Find where the given text appears and provide that cell's center as (X, Y) coordinate. 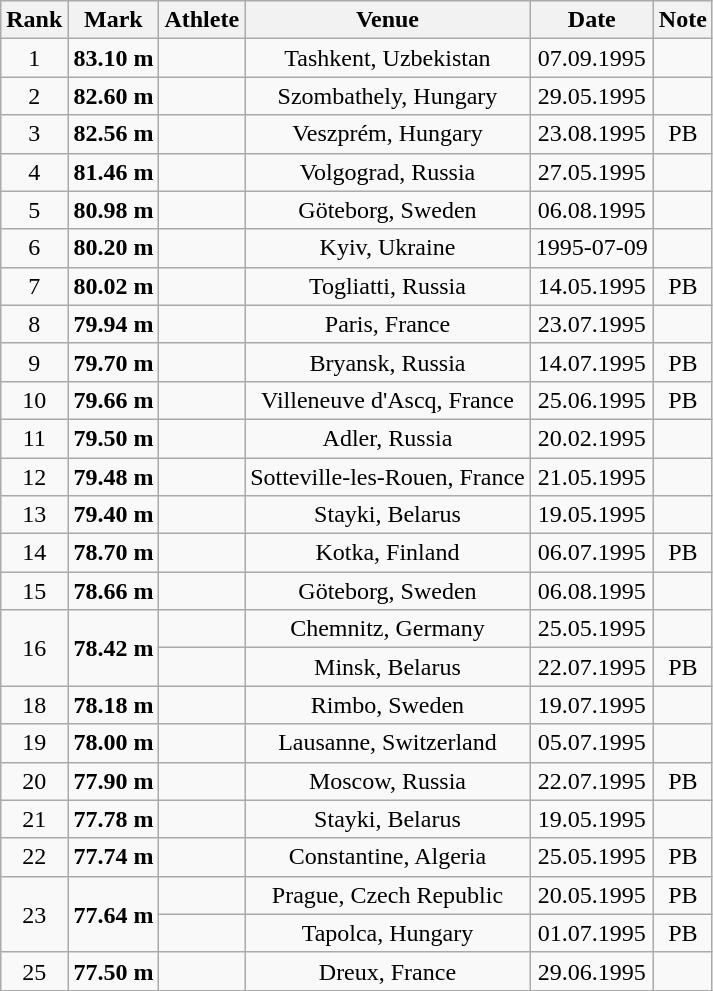
14.07.1995 (592, 362)
77.78 m (114, 819)
78.42 m (114, 648)
Note (682, 20)
79.48 m (114, 477)
05.07.1995 (592, 743)
83.10 m (114, 58)
78.70 m (114, 553)
19.07.1995 (592, 705)
Dreux, France (388, 971)
Kotka, Finland (388, 553)
Paris, France (388, 324)
6 (34, 248)
Bryansk, Russia (388, 362)
Venue (388, 20)
Chemnitz, Germany (388, 629)
77.90 m (114, 781)
82.60 m (114, 96)
21.05.1995 (592, 477)
13 (34, 515)
Minsk, Belarus (388, 667)
Prague, Czech Republic (388, 895)
Villeneuve d'Ascq, France (388, 400)
Rank (34, 20)
78.66 m (114, 591)
25 (34, 971)
Tashkent, Uzbekistan (388, 58)
77.50 m (114, 971)
23.08.1995 (592, 134)
22 (34, 857)
81.46 m (114, 172)
79.66 m (114, 400)
79.40 m (114, 515)
2 (34, 96)
16 (34, 648)
80.98 m (114, 210)
78.18 m (114, 705)
9 (34, 362)
1 (34, 58)
10 (34, 400)
8 (34, 324)
77.74 m (114, 857)
Togliatti, Russia (388, 286)
78.00 m (114, 743)
19 (34, 743)
Szombathely, Hungary (388, 96)
27.05.1995 (592, 172)
18 (34, 705)
Lausanne, Switzerland (388, 743)
Veszprém, Hungary (388, 134)
Date (592, 20)
Constantine, Algeria (388, 857)
15 (34, 591)
Adler, Russia (388, 438)
Kyiv, Ukraine (388, 248)
11 (34, 438)
80.02 m (114, 286)
25.06.1995 (592, 400)
12 (34, 477)
20.05.1995 (592, 895)
4 (34, 172)
80.20 m (114, 248)
20.02.1995 (592, 438)
Moscow, Russia (388, 781)
06.07.1995 (592, 553)
7 (34, 286)
Sotteville-les-Rouen, France (388, 477)
5 (34, 210)
01.07.1995 (592, 933)
14.05.1995 (592, 286)
21 (34, 819)
29.05.1995 (592, 96)
Mark (114, 20)
Rimbo, Sweden (388, 705)
Athlete (202, 20)
Tapolca, Hungary (388, 933)
1995-07-09 (592, 248)
82.56 m (114, 134)
23.07.1995 (592, 324)
3 (34, 134)
14 (34, 553)
07.09.1995 (592, 58)
20 (34, 781)
29.06.1995 (592, 971)
79.50 m (114, 438)
23 (34, 914)
79.70 m (114, 362)
79.94 m (114, 324)
Volgograd, Russia (388, 172)
77.64 m (114, 914)
